From the cell containing the given text, extract its center point as (X, Y) coordinate. 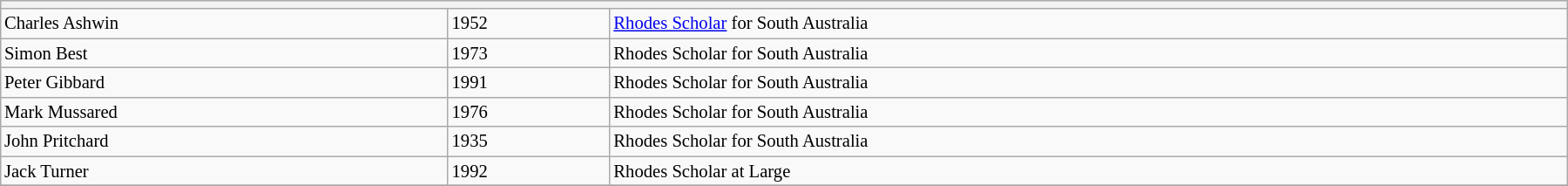
1991 (529, 83)
1973 (529, 53)
1976 (529, 112)
Peter Gibbard (224, 83)
1992 (529, 171)
1935 (529, 141)
1952 (529, 24)
Mark Mussared (224, 112)
John Pritchard (224, 141)
Jack Turner (224, 171)
Charles Ashwin (224, 24)
Rhodes Scholar at Large (1088, 171)
Simon Best (224, 53)
